Return the [x, y] coordinate for the center point of the cell that contains the specified text.  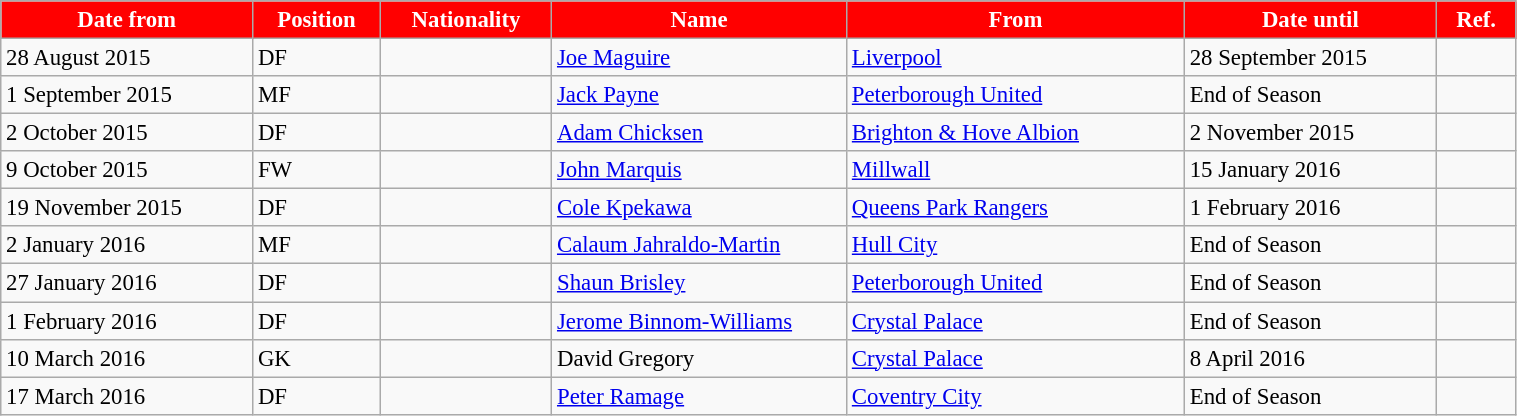
Cole Kpekawa [700, 208]
Hull City [1016, 245]
15 January 2016 [1310, 170]
Name [700, 20]
8 April 2016 [1310, 358]
Liverpool [1016, 58]
1 September 2015 [127, 95]
Calaum Jahraldo-Martin [700, 245]
GK [317, 358]
Coventry City [1016, 396]
10 March 2016 [127, 358]
2 January 2016 [127, 245]
Date from [127, 20]
Adam Chicksen [700, 133]
17 March 2016 [127, 396]
Joe Maguire [700, 58]
19 November 2015 [127, 208]
Jerome Binnom-Williams [700, 321]
2 November 2015 [1310, 133]
David Gregory [700, 358]
Ref. [1476, 20]
Queens Park Rangers [1016, 208]
27 January 2016 [127, 283]
Brighton & Hove Albion [1016, 133]
Millwall [1016, 170]
28 August 2015 [127, 58]
Date until [1310, 20]
2 October 2015 [127, 133]
FW [317, 170]
9 October 2015 [127, 170]
Position [317, 20]
Nationality [466, 20]
Jack Payne [700, 95]
Shaun Brisley [700, 283]
28 September 2015 [1310, 58]
Peter Ramage [700, 396]
John Marquis [700, 170]
From [1016, 20]
